Pinpoint the cell where the given text exists, returning its [X, Y] midpoint coordinate. 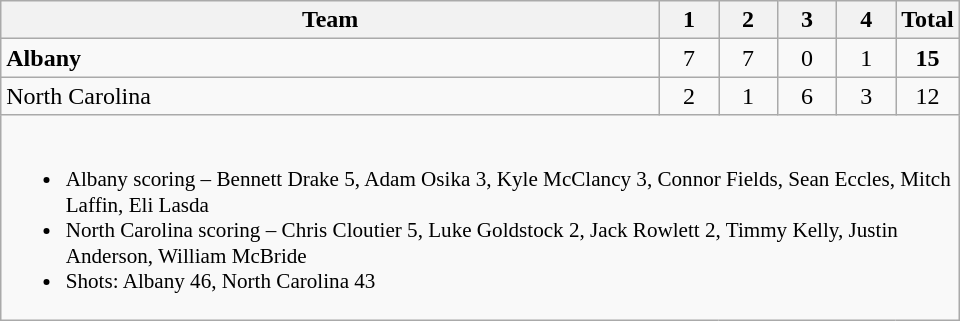
Total [928, 20]
6 [808, 96]
12 [928, 96]
4 [866, 20]
15 [928, 58]
0 [808, 58]
Albany [330, 58]
Team [330, 20]
North Carolina [330, 96]
